Locate the cell with the specified text and output its (x, y) center coordinate. 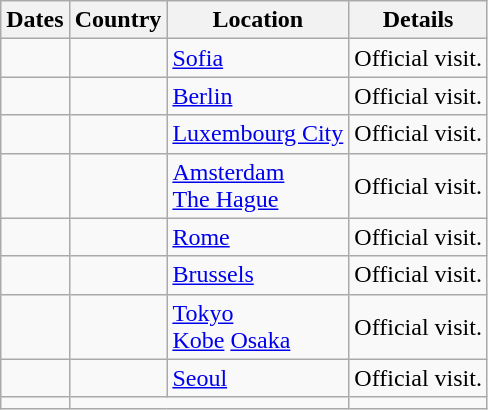
Berlin (258, 96)
AmsterdamThe Hague (258, 186)
TokyoKobe Osaka (258, 326)
Rome (258, 237)
Country (118, 20)
Luxembourg City (258, 134)
Brussels (258, 275)
Details (418, 20)
Sofia (258, 58)
Seoul (258, 378)
Dates (35, 20)
Location (258, 20)
